Provide the (x, y) coordinate of the cell's center where the given text is located.  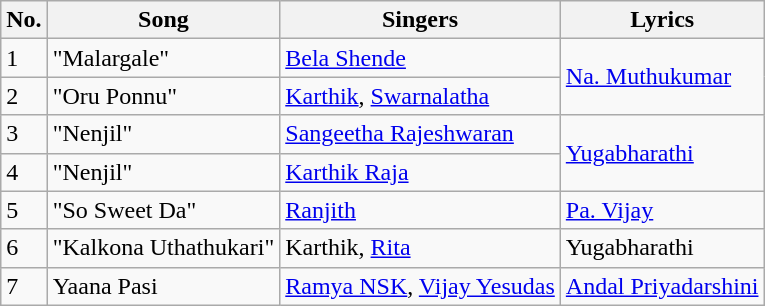
3 (24, 134)
Song (164, 20)
Yaana Pasi (164, 286)
Ramya NSK, Vijay Yesudas (420, 286)
Na. Muthukumar (662, 77)
Andal Priyadarshini (662, 286)
Lyrics (662, 20)
7 (24, 286)
4 (24, 172)
"Malargale" (164, 58)
No. (24, 20)
2 (24, 96)
"Oru Ponnu" (164, 96)
Karthik Raja (420, 172)
Pa. Vijay (662, 210)
Bela Shende (420, 58)
1 (24, 58)
"Kalkona Uthathukari" (164, 248)
"So Sweet Da" (164, 210)
6 (24, 248)
Singers (420, 20)
Ranjith (420, 210)
Karthik, Swarnalatha (420, 96)
Sangeetha Rajeshwaran (420, 134)
Karthik, Rita (420, 248)
5 (24, 210)
